Output the [X, Y] coordinate of the center of the cell containing the given text.  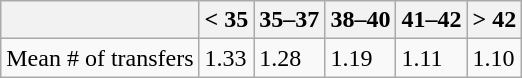
1.19 [360, 58]
1.10 [494, 58]
1.28 [290, 58]
38–40 [360, 20]
41–42 [432, 20]
35–37 [290, 20]
1.33 [226, 58]
< 35 [226, 20]
> 42 [494, 20]
1.11 [432, 58]
Mean # of transfers [100, 58]
